Provide the [X, Y] coordinate of the cell's center where the given text is located.  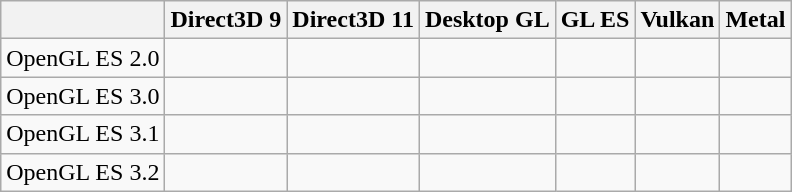
OpenGL ES 3.1 [83, 134]
Vulkan [678, 20]
GL ES [595, 20]
Desktop GL [487, 20]
OpenGL ES 3.2 [83, 172]
Metal [756, 20]
OpenGL ES 3.0 [83, 96]
Direct3D 9 [226, 20]
Direct3D 11 [354, 20]
OpenGL ES 2.0 [83, 58]
